Detect which cell encompasses the target text, then output its (X, Y) center coordinate. 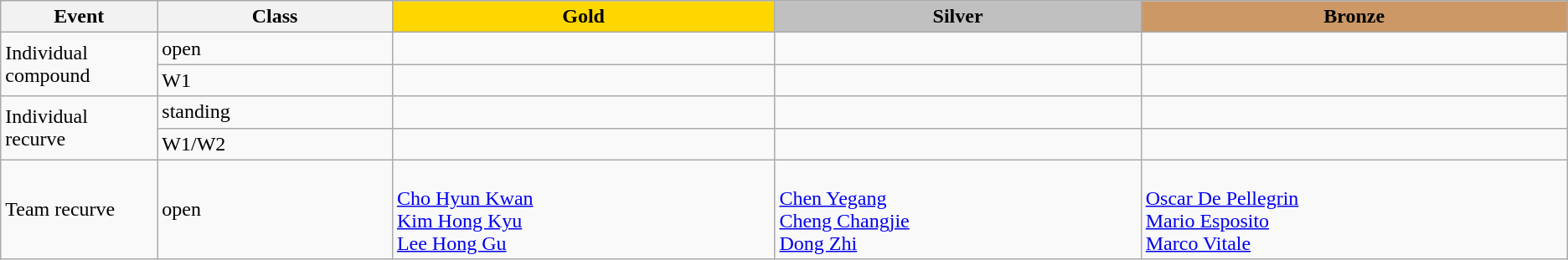
Gold (583, 17)
standing (275, 112)
Cho Hyun KwanKim Hong KyuLee Hong Gu (583, 209)
Team recurve (79, 209)
Oscar De Pellegrin Mario Esposito Marco Vitale (1354, 209)
Individual recurve (79, 128)
Individual compound (79, 64)
Chen Yegang Cheng Changjie Dong Zhi (958, 209)
Event (79, 17)
Class (275, 17)
Bronze (1354, 17)
W1/W2 (275, 144)
W1 (275, 80)
Silver (958, 17)
